Capture the cell that displays the provided text and extract its (X, Y) central coordinate. 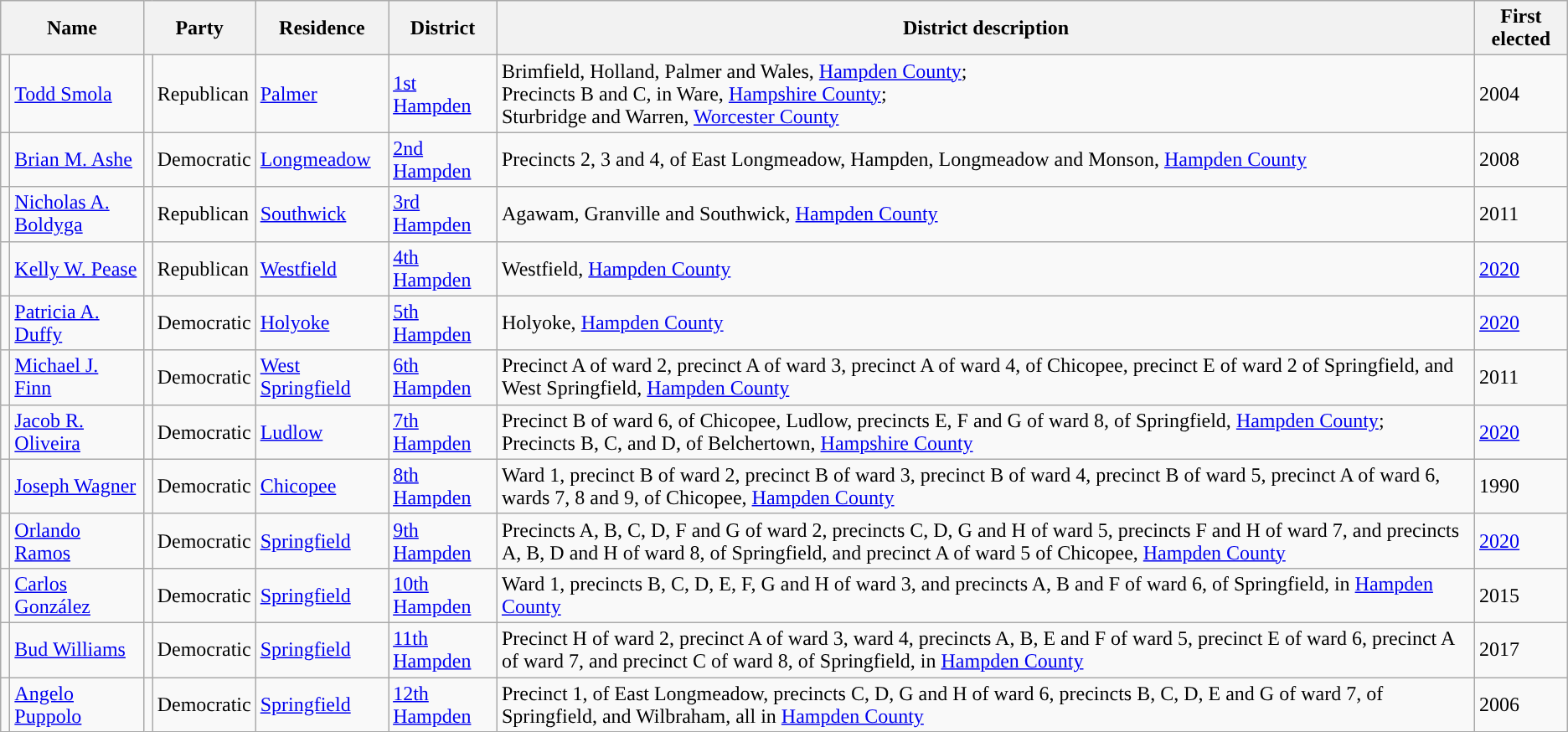
Bud Williams (77, 650)
1st Hampden (443, 94)
Patricia A. Duffy (77, 323)
3rd Hampden (443, 214)
7th Hampden (443, 432)
Nicholas A. Boldyga (77, 214)
Holyoke, Hampden County (985, 323)
4th Hampden (443, 268)
District description (985, 28)
Longmeadow (322, 159)
Southwick (322, 214)
Michael J. Finn (77, 377)
10th Hampden (443, 595)
Carlos González (77, 595)
Residence (322, 28)
Orlando Ramos (77, 541)
Jacob R. Oliveira (77, 432)
Westfield (322, 268)
West Springfield (322, 377)
2004 (1521, 94)
Palmer (322, 94)
Precincts 2, 3 and 4, of East Longmeadow, Hampden, Longmeadow and Monson, Hampden County (985, 159)
Party (199, 28)
11th Hampden (443, 650)
Chicopee (322, 486)
2nd Hampden (443, 159)
2017 (1521, 650)
Holyoke (322, 323)
2008 (1521, 159)
1990 (1521, 486)
6th Hampden (443, 377)
12th Hampden (443, 704)
Name (72, 28)
Brimfield, Holland, Palmer and Wales, Hampden County;Precincts B and C, in Ware, Hampshire County;Sturbridge and Warren, Worcester County (985, 94)
Westfield, Hampden County (985, 268)
2015 (1521, 595)
Ward 1, precincts B, C, D, E, F, G and H of ward 3, and precincts A, B and F of ward 6, of Springfield, in Hampden County (985, 595)
Kelly W. Pease (77, 268)
Brian M. Ashe (77, 159)
First elected (1521, 28)
8th Hampden (443, 486)
9th Hampden (443, 541)
2006 (1521, 704)
5th Hampden (443, 323)
Ludlow (322, 432)
District (443, 28)
Todd Smola (77, 94)
Agawam, Granville and Southwick, Hampden County (985, 214)
Angelo Puppolo (77, 704)
Joseph Wagner (77, 486)
